Output the [x, y] coordinate of the center of the cell containing the given text.  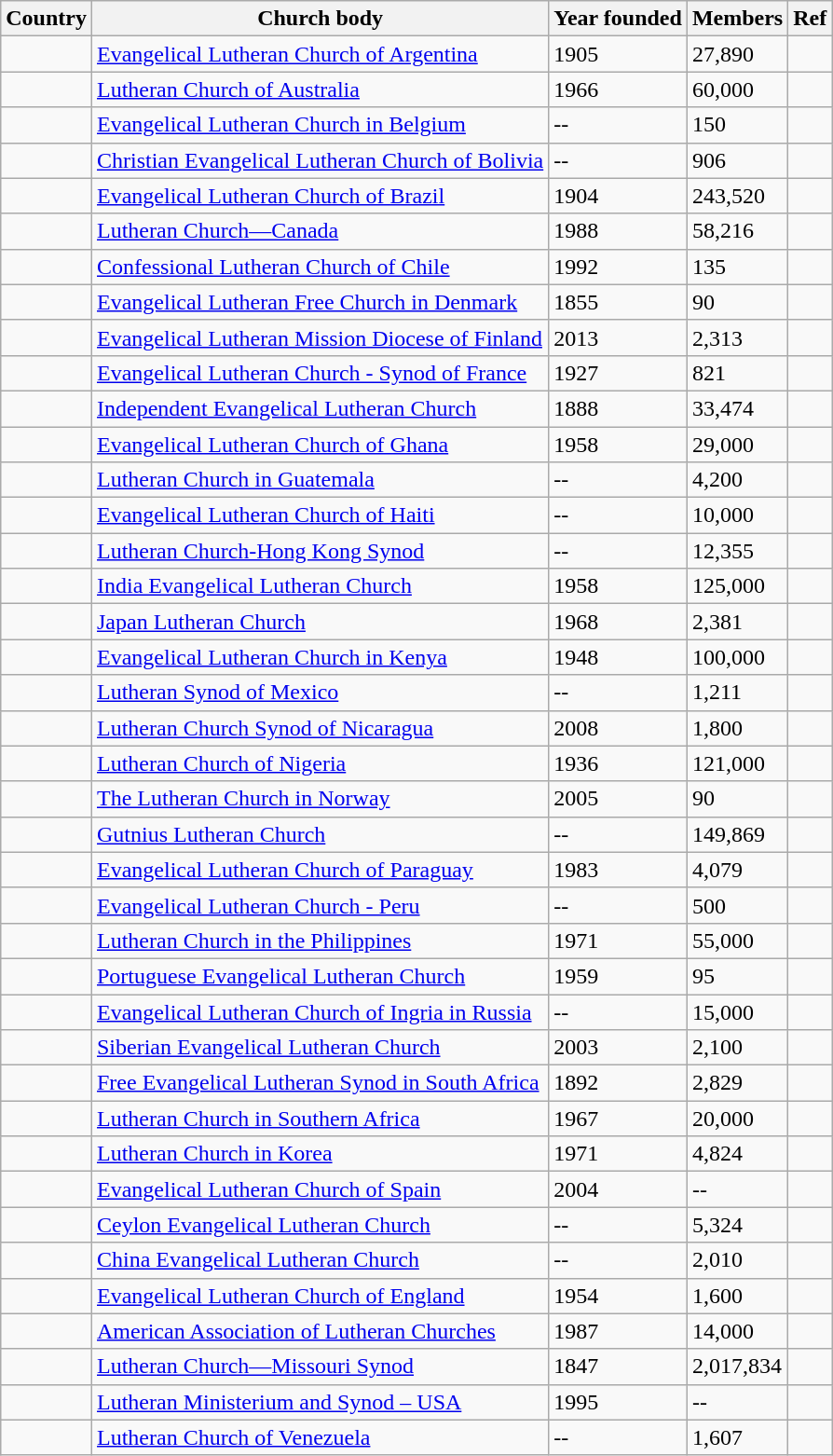
Evangelical Lutheran Church of Paraguay [320, 870]
33,474 [737, 408]
1927 [619, 373]
Evangelical Lutheran Church of Spain [320, 1189]
Lutheran Ministerium and Synod – USA [320, 1402]
1,600 [737, 1296]
2,381 [737, 622]
12,355 [737, 551]
55,000 [737, 941]
Evangelical Lutheran Church - Peru [320, 905]
1904 [619, 196]
Evangelical Lutheran Church of Ghana [320, 445]
1948 [619, 657]
2003 [619, 1048]
2,100 [737, 1048]
2,017,834 [737, 1367]
150 [737, 125]
1,211 [737, 693]
60,000 [737, 89]
Lutheran Church of Australia [320, 89]
Lutheran Church-Hong Kong Synod [320, 551]
1959 [619, 976]
Portuguese Evangelical Lutheran Church [320, 976]
1992 [619, 267]
Lutheran Church—Canada [320, 231]
4,079 [737, 870]
500 [737, 905]
58,216 [737, 231]
2004 [619, 1189]
Lutheran Church in the Philippines [320, 941]
Evangelical Lutheran Church of Argentina [320, 54]
1988 [619, 231]
Evangelical Lutheran Church of Haiti [320, 515]
1967 [619, 1119]
1968 [619, 622]
821 [737, 373]
Evangelical Lutheran Church of England [320, 1296]
Ref [811, 19]
906 [737, 160]
American Association of Lutheran Churches [320, 1331]
Confessional Lutheran Church of Chile [320, 267]
Free Evangelical Lutheran Synod in South Africa [320, 1083]
1995 [619, 1402]
243,520 [737, 196]
Evangelical Lutheran Church - Synod of France [320, 373]
Lutheran Church in Southern Africa [320, 1119]
1855 [619, 302]
1936 [619, 763]
Evangelical Lutheran Mission Diocese of Finland [320, 337]
The Lutheran Church in Norway [320, 799]
Evangelical Lutheran Church of Ingria in Russia [320, 1011]
2008 [619, 728]
1888 [619, 408]
95 [737, 976]
Lutheran Synod of Mexico [320, 693]
Christian Evangelical Lutheran Church of Bolivia [320, 160]
14,000 [737, 1331]
Siberian Evangelical Lutheran Church [320, 1048]
Evangelical Lutheran Church in Kenya [320, 657]
Lutheran Church in Korea [320, 1154]
1966 [619, 89]
2,829 [737, 1083]
1,800 [737, 728]
Ceylon Evangelical Lutheran Church [320, 1225]
Year founded [619, 19]
29,000 [737, 445]
1892 [619, 1083]
Lutheran Church of Venezuela [320, 1437]
Lutheran Church of Nigeria [320, 763]
2,313 [737, 337]
1987 [619, 1331]
15,000 [737, 1011]
2013 [619, 337]
135 [737, 267]
Evangelical Lutheran Church of Brazil [320, 196]
Japan Lutheran Church [320, 622]
Lutheran Church in Guatemala [320, 480]
100,000 [737, 657]
121,000 [737, 763]
149,869 [737, 834]
Country [47, 19]
10,000 [737, 515]
5,324 [737, 1225]
2005 [619, 799]
4,200 [737, 480]
1954 [619, 1296]
1905 [619, 54]
Church body [320, 19]
Evangelical Lutheran Church in Belgium [320, 125]
Members [737, 19]
Evangelical Lutheran Free Church in Denmark [320, 302]
4,824 [737, 1154]
125,000 [737, 586]
Lutheran Church—Missouri Synod [320, 1367]
Lutheran Church Synod of Nicaragua [320, 728]
China Evangelical Lutheran Church [320, 1260]
20,000 [737, 1119]
27,890 [737, 54]
Independent Evangelical Lutheran Church [320, 408]
1,607 [737, 1437]
Gutnius Lutheran Church [320, 834]
1983 [619, 870]
2,010 [737, 1260]
1847 [619, 1367]
India Evangelical Lutheran Church [320, 586]
